From the cell containing the given text, extract its center point as [X, Y] coordinate. 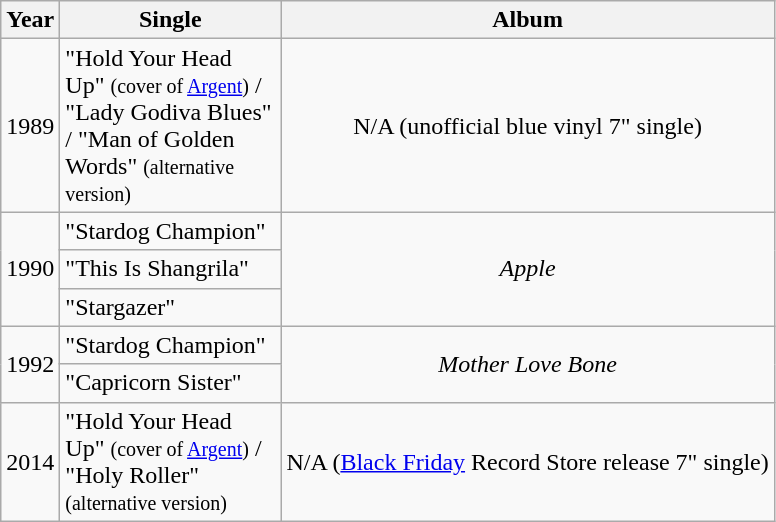
Mother Love Bone [528, 364]
"Stargazer" [170, 307]
2014 [30, 462]
1992 [30, 364]
Single [170, 20]
N/A (Black Friday Record Store release 7" single) [528, 462]
1990 [30, 269]
"Capricorn Sister" [170, 383]
"This Is Shangrila" [170, 269]
"Hold Your Head Up" (cover of Argent) / "Lady Godiva Blues" / "Man of Golden Words" (alternative version) [170, 126]
Album [528, 20]
Apple [528, 269]
"Hold Your Head Up" (cover of Argent) / "Holy Roller" (alternative version) [170, 462]
Year [30, 20]
N/A (unofficial blue vinyl 7" single) [528, 126]
1989 [30, 126]
